Output the [x, y] coordinate of the center of the cell containing the given text.  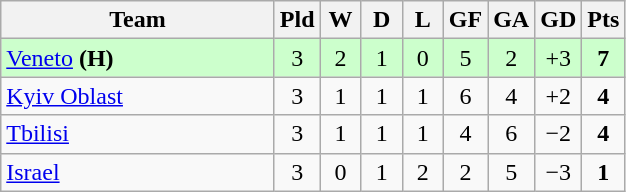
Pld [297, 20]
Tbilisi [138, 134]
−2 [558, 134]
Israel [138, 172]
Pts [604, 20]
D [382, 20]
−3 [558, 172]
+2 [558, 96]
+3 [558, 58]
GF [465, 20]
GA [512, 20]
Kyiv Oblast [138, 96]
GD [558, 20]
7 [604, 58]
Veneto (H) [138, 58]
W [340, 20]
Team [138, 20]
L [422, 20]
